Find where the given text appears and provide that cell's center as [X, Y] coordinate. 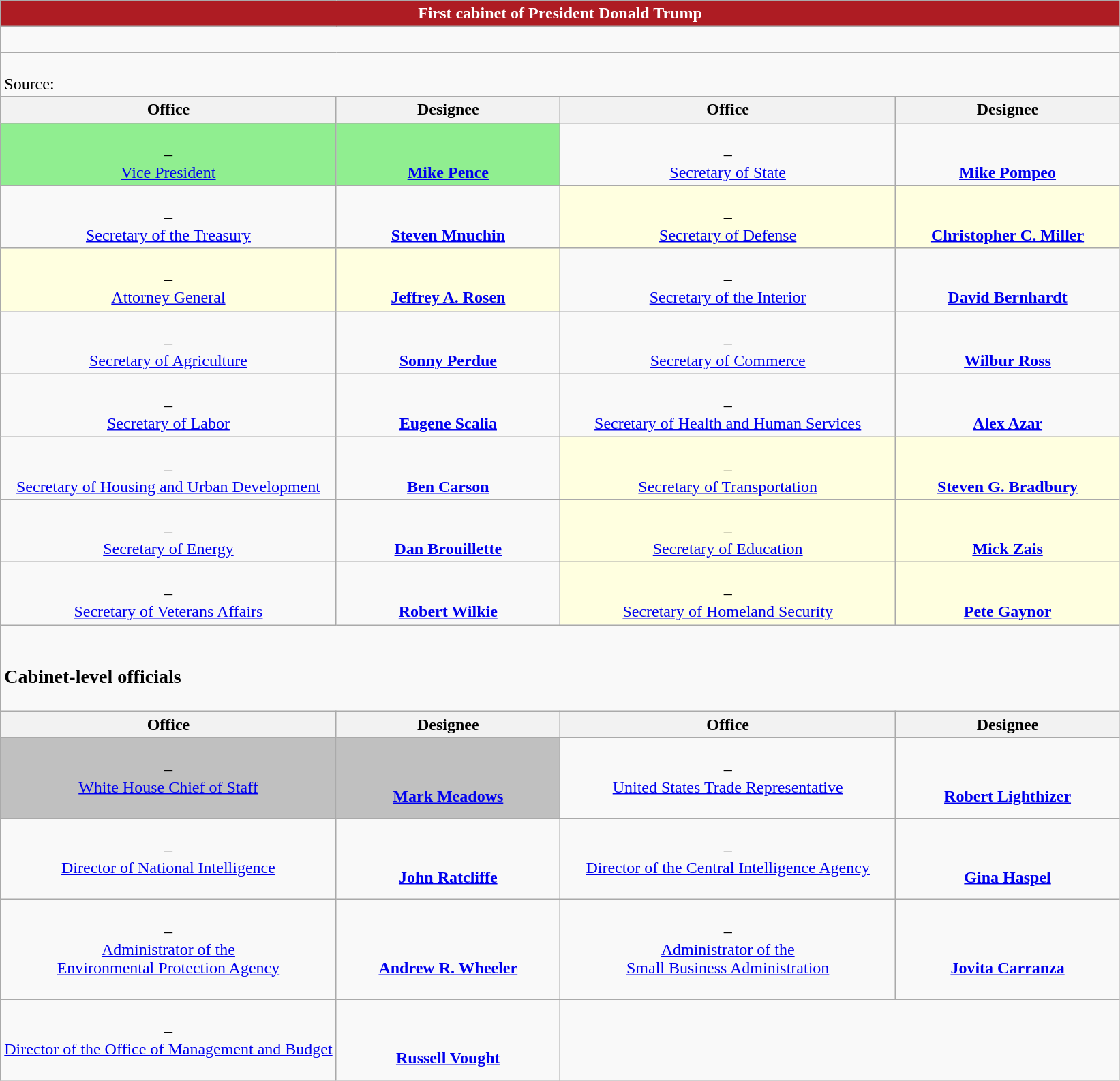
– Director of the Office of Management and Budget [168, 1040]
Robert Wilkie [448, 593]
First cabinet of President Donald Trump [560, 14]
–Secretary of Veterans Affairs [168, 593]
–Secretary of the Interior [727, 279]
–Secretary of Labor [168, 405]
Steven Mnuchin [448, 217]
– United States Trade Representative [727, 778]
– White House Chief of Staff [168, 778]
–Secretary of Homeland Security [727, 593]
–Secretary of Defense [727, 217]
Christopher C. Miller [1008, 217]
–Vice President [168, 154]
–Secretary of the Treasury [168, 217]
Wilbur Ross [1008, 342]
David Bernhardt [1008, 279]
Mick Zais [1008, 530]
Steven G. Bradbury [1008, 468]
Mike Pompeo [1008, 154]
–Secretary of Energy [168, 530]
Cabinet-level officials [560, 668]
Ben Carson [448, 468]
–Secretary of Commerce [727, 342]
– Administrator of theEnvironmental Protection Agency [168, 949]
Gina Haspel [1008, 859]
Sonny Perdue [448, 342]
Dan Brouillette [448, 530]
Jovita Carranza [1008, 949]
Jeffrey A. Rosen [448, 279]
– Administrator of theSmall Business Administration [727, 949]
Pete Gaynor [1008, 593]
Andrew R. Wheeler [448, 949]
–Secretary of Health and Human Services [727, 405]
– Director of National Intelligence [168, 859]
John Ratcliffe [448, 859]
Source: [560, 75]
Eugene Scalia [448, 405]
Robert Lighthizer [1008, 778]
Alex Azar [1008, 405]
–Secretary of Education [727, 530]
–Secretary of Agriculture [168, 342]
–Secretary of State [727, 154]
Mike Pence [448, 154]
Mark Meadows [448, 778]
–Secretary of Transportation [727, 468]
–Secretary of Housing and Urban Development [168, 468]
– Director of the Central Intelligence Agency [727, 859]
Russell Vought [448, 1040]
–Attorney General [168, 279]
